Extract the [X, Y] coordinate from the center of the cell holding the provided text.  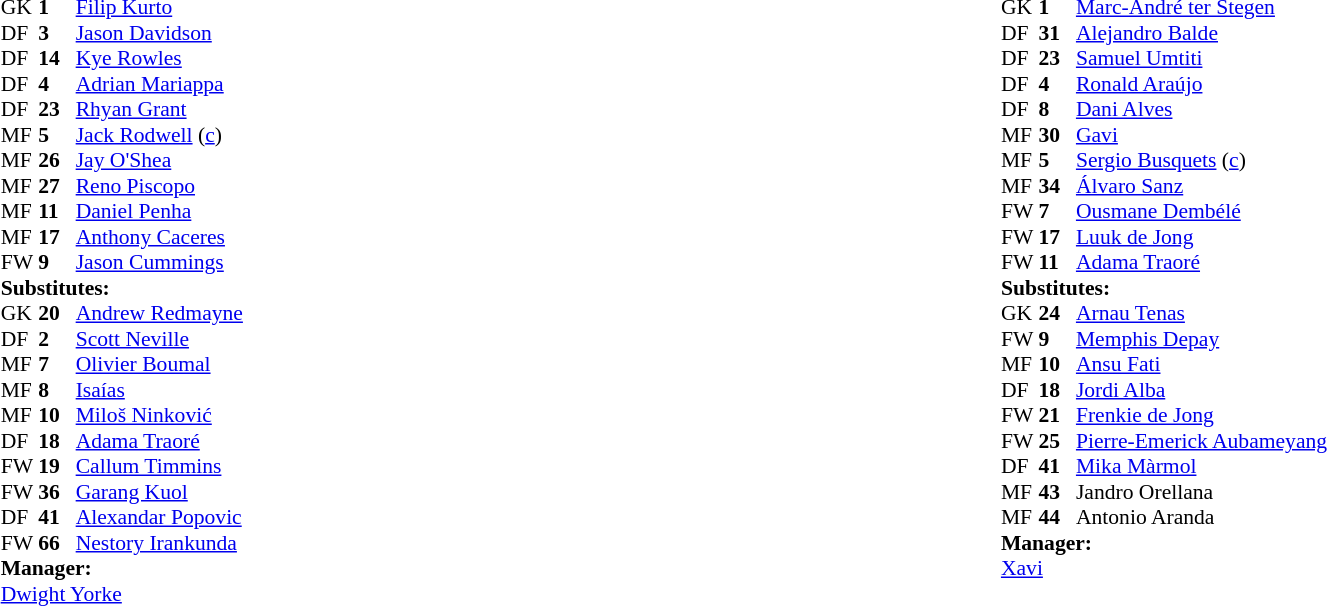
30 [1057, 135]
Jordi Alba [1202, 390]
Antonio Aranda [1202, 517]
2 [57, 339]
31 [1057, 33]
Callum Timmins [160, 467]
Daniel Penha [160, 211]
Andrew Redmayne [160, 313]
Olivier Boumal [160, 365]
Reno Piscopo [160, 186]
Kye Rowles [160, 59]
Álvaro Sanz [1202, 186]
Gavi [1202, 135]
Alejandro Balde [1202, 33]
Jason Cummings [160, 263]
Jay O'Shea [160, 161]
Nestory Irankunda [160, 543]
Mika Màrmol [1202, 467]
27 [57, 186]
Alexandar Popovic [160, 517]
24 [1057, 313]
25 [1057, 441]
26 [57, 161]
Ousmane Dembélé [1202, 211]
Jason Davidson [160, 33]
Isaías [160, 390]
Luuk de Jong [1202, 237]
Dani Alves [1202, 109]
Scott Neville [160, 339]
Ronald Araújo [1202, 84]
36 [57, 492]
Miloš Ninković [160, 415]
43 [1057, 492]
Adrian Mariappa [160, 84]
Arnau Tenas [1202, 313]
Jack Rodwell (c) [160, 135]
Pierre-Emerick Aubameyang [1202, 441]
Garang Kuol [160, 492]
19 [57, 467]
20 [57, 313]
Sergio Busquets (c) [1202, 161]
Anthony Caceres [160, 237]
3 [57, 33]
Jandro Orellana [1202, 492]
21 [1057, 415]
Memphis Depay [1202, 339]
34 [1057, 186]
Xavi [1164, 569]
Samuel Umtiti [1202, 59]
44 [1057, 517]
66 [57, 543]
14 [57, 59]
Frenkie de Jong [1202, 415]
Rhyan Grant [160, 109]
Ansu Fati [1202, 365]
